Locate the cell with the specified text and output its (x, y) center coordinate. 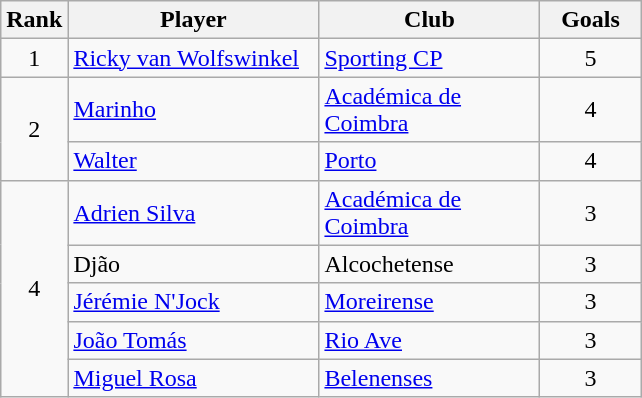
1 (34, 58)
Rank (34, 20)
Jérémie N'Jock (194, 302)
Moreirense (430, 302)
Player (194, 20)
João Tomás (194, 340)
Djão (194, 264)
Marinho (194, 110)
5 (590, 58)
2 (34, 128)
Porto (430, 161)
Miguel Rosa (194, 378)
Sporting CP (430, 58)
Adrien Silva (194, 212)
Rio Ave (430, 340)
Club (430, 20)
Alcochetense (430, 264)
Ricky van Wolfswinkel (194, 58)
Belenenses (430, 378)
Walter (194, 161)
Goals (590, 20)
